Pinpoint the cell where the given text exists, returning its (x, y) midpoint coordinate. 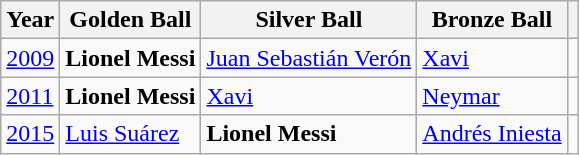
Silver Ball (309, 20)
Neymar (492, 96)
Bronze Ball (492, 20)
Year (30, 20)
Golden Ball (130, 20)
2015 (30, 134)
2011 (30, 96)
2009 (30, 58)
Luis Suárez (130, 134)
Juan Sebastián Verón (309, 58)
Andrés Iniesta (492, 134)
